Extract the [X, Y] coordinate from the center of the cell holding the provided text.  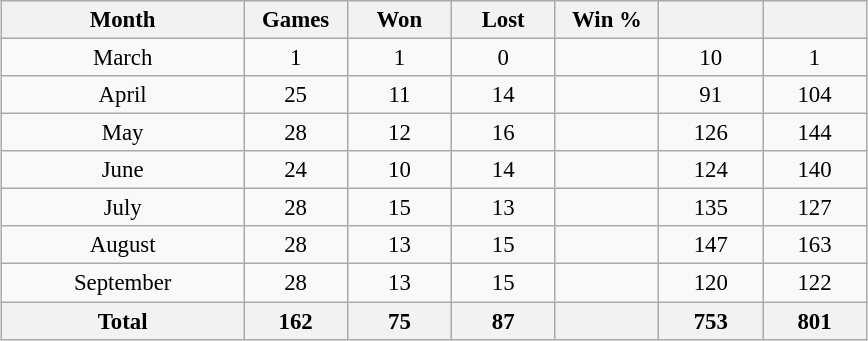
0 [503, 57]
144 [815, 133]
24 [296, 170]
147 [711, 245]
104 [815, 95]
122 [815, 283]
127 [815, 208]
25 [296, 95]
March [123, 57]
120 [711, 283]
Lost [503, 20]
801 [815, 321]
Total [123, 321]
124 [711, 170]
Won [399, 20]
August [123, 245]
11 [399, 95]
753 [711, 321]
16 [503, 133]
September [123, 283]
12 [399, 133]
126 [711, 133]
163 [815, 245]
Games [296, 20]
Win % [607, 20]
Month [123, 20]
July [123, 208]
91 [711, 95]
140 [815, 170]
135 [711, 208]
75 [399, 321]
June [123, 170]
May [123, 133]
87 [503, 321]
162 [296, 321]
April [123, 95]
